Scan for the cell matching the given text and deliver its [X, Y] coordinate at center. 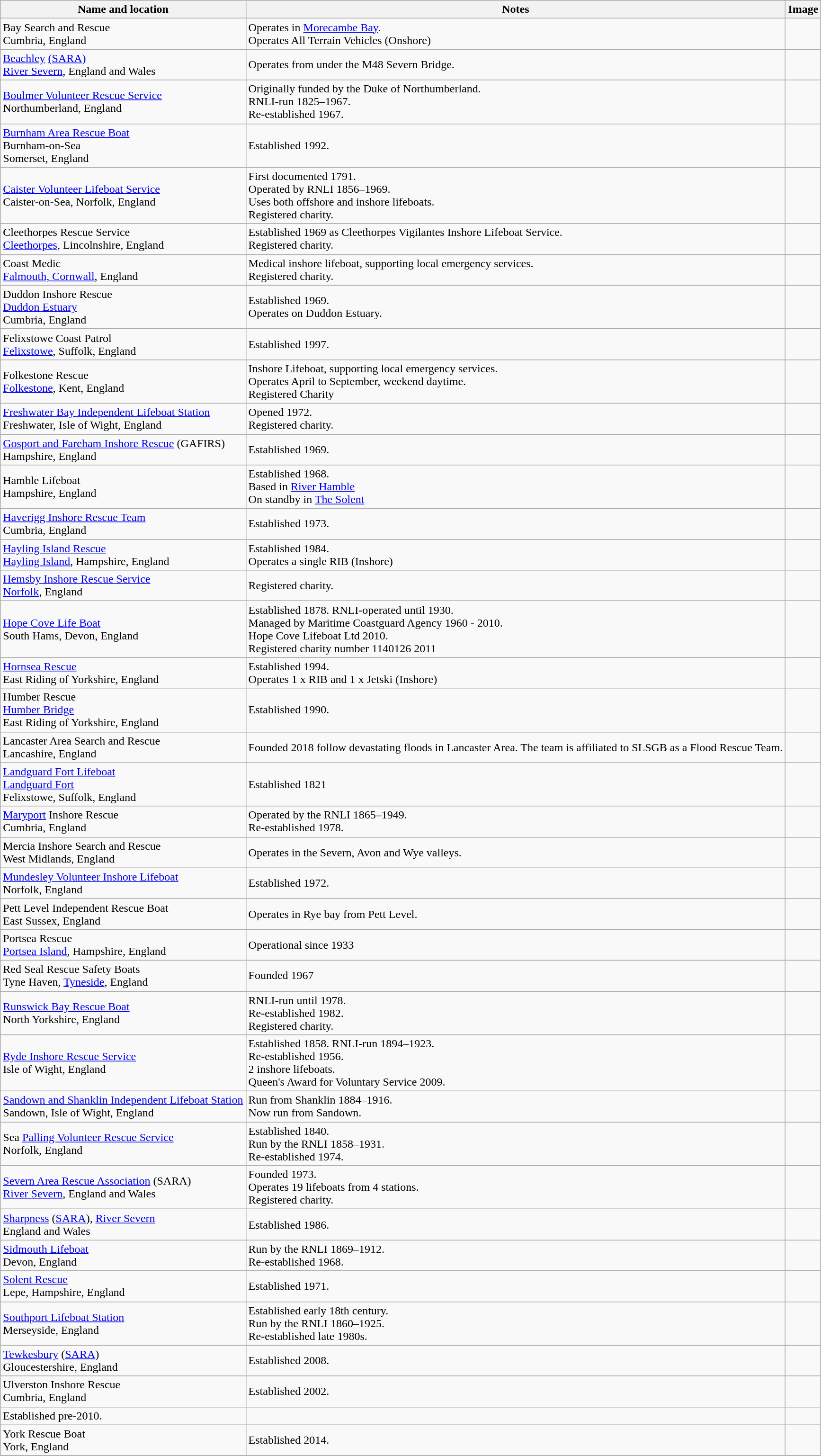
Established 1973. [516, 524]
Portsea RescuePortsea Island, Hampshire, England [123, 944]
Established 1969.Operates on Duddon Estuary. [516, 307]
Established 2002. [516, 1392]
Established 1968.Based in River HambleOn standby in The Solent [516, 487]
Boulmer Volunteer Rescue ServiceNorthumberland, England [123, 102]
Established 1840.Run by the RNLI 1858–1931.Re-established 1974. [516, 1144]
Sharpness (SARA), River SevernEngland and Wales [123, 1225]
Folkestone RescueFolkestone, Kent, England [123, 381]
Established 1971. [516, 1286]
Sidmouth LifeboatDevon, England [123, 1255]
Established 1992. [516, 145]
Operates from under the M48 Severn Bridge. [516, 64]
Duddon Inshore RescueDuddon EstuaryCumbria, England [123, 307]
Hope Cove Life BoatSouth Hams, Devon, England [123, 629]
Sandown and Shanklin Independent Lifeboat StationSandown, Isle of Wight, England [123, 1106]
Pett Level Independent Rescue BoatEast Sussex, England [123, 914]
Hamble LifeboatHampshire, England [123, 487]
Cleethorpes Rescue ServiceCleethorpes, Lincolnshire, England [123, 239]
Operated by the RNLI 1865–1949.Re-established 1978. [516, 821]
Beachley (SARA) River Severn, England and Wales [123, 64]
Founded 1973.Operates 19 lifeboats from 4 stations.Registered charity. [516, 1187]
Run from Shanklin 1884–1916.Now run from Sandown. [516, 1106]
Established 1984. Operates a single RIB (Inshore) [516, 555]
Caister Volunteer Lifeboat ServiceCaister-on-Sea, Norfolk, England [123, 195]
Established 1986. [516, 1225]
Run by the RNLI 1869–1912.Re-established 1968. [516, 1255]
Established 1997. [516, 344]
Established pre-2010. [123, 1416]
Established early 18th century.Run by the RNLI 1860–1925.Re-established late 1980s. [516, 1323]
Established 1821 [516, 784]
Established 1858. RNLI-run 1894–1923.Re-established 1956.2 inshore lifeboats.Queen's Award for Voluntary Service 2009. [516, 1063]
Burnham Area Rescue BoatBurnham-on-SeaSomerset, England [123, 145]
Ulverston Inshore RescueCumbria, England [123, 1392]
Southport Lifeboat StationMerseyside, England [123, 1323]
Sea Palling Volunteer Rescue ServiceNorfolk, England [123, 1144]
Hemsby Inshore Rescue ServiceNorfolk, England [123, 585]
Landguard Fort LifeboatLandguard FortFelixstowe, Suffolk, England [123, 784]
Opened 1972.Registered charity. [516, 419]
Felixstowe Coast PatrolFelixstowe, Suffolk, England [123, 344]
Originally funded by the Duke of Northumberland.RNLI-run 1825–1967.Re-established 1967. [516, 102]
Notes [516, 9]
Founded 1967 [516, 976]
Established 1969 as Cleethorpes Vigilantes Inshore Lifeboat Service.Registered charity. [516, 239]
Maryport Inshore RescueCumbria, England [123, 821]
Hayling Island RescueHayling Island, Hampshire, England [123, 555]
Coast MedicFalmouth, Cornwall, England [123, 270]
Operates in the Severn, Avon and Wye valleys. [516, 853]
Freshwater Bay Independent Lifeboat StationFreshwater, Isle of Wight, England [123, 419]
Established 2008. [516, 1360]
Name and location [123, 9]
Tewkesbury (SARA)Gloucestershire, England [123, 1360]
Solent RescueLepe, Hampshire, England [123, 1286]
Red Seal Rescue Safety BoatsTyne Haven, Tyneside, England [123, 976]
Operational since 1933 [516, 944]
Haverigg Inshore Rescue TeamCumbria, England [123, 524]
Image [803, 9]
Operates in Rye bay from Pett Level. [516, 914]
Gosport and Fareham Inshore Rescue (GAFIRS)Hampshire, England [123, 449]
Inshore Lifeboat, supporting local emergency services.Operates April to September, weekend daytime.Registered Charity [516, 381]
Humber RescueHumber BridgeEast Riding of Yorkshire, England [123, 710]
First documented 1791.Operated by RNLI 1856–1969.Uses both offshore and inshore lifeboats.Registered charity. [516, 195]
Registered charity. [516, 585]
Operates in Morecambe Bay. Operates All Terrain Vehicles (Onshore) [516, 34]
Medical inshore lifeboat, supporting local emergency services.Registered charity. [516, 270]
Established 1990. [516, 710]
Bay Search and RescueCumbria, England [123, 34]
Lancaster Area Search and RescueLancashire, England [123, 747]
Founded 2018 follow devastating floods in Lancaster Area. The team is affiliated to SLSGB as a Flood Rescue Team. [516, 747]
Established 2014. [516, 1440]
RNLI-run until 1978.Re-established 1982.Registered charity. [516, 1013]
York Rescue Boat York, England [123, 1440]
Mundesley Volunteer Inshore LifeboatNorfolk, England [123, 883]
Runswick Bay Rescue BoatNorth Yorkshire, England [123, 1013]
Established 1994. Operates 1 x RIB and 1 x Jetski (Inshore) [516, 673]
Hornsea RescueEast Riding of Yorkshire, England [123, 673]
Established 1969. [516, 449]
Mercia Inshore Search and RescueWest Midlands, England [123, 853]
Severn Area Rescue Association (SARA)River Severn, England and Wales [123, 1187]
Established 1972. [516, 883]
Ryde Inshore Rescue ServiceIsle of Wight, England [123, 1063]
